Find where the given text appears and provide that cell's center as (x, y) coordinate. 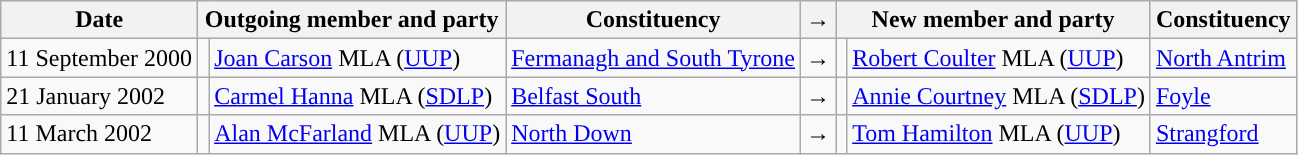
Strangford (1223, 134)
Annie Courtney MLA (SDLP) (999, 96)
North Antrim (1223, 58)
11 March 2002 (100, 134)
Fermanagh and South Tyrone (654, 58)
Robert Coulter MLA (UUP) (999, 58)
New member and party (994, 20)
Foyle (1223, 96)
Date (100, 20)
Belfast South (654, 96)
21 January 2002 (100, 96)
North Down (654, 134)
Alan McFarland MLA (UUP) (358, 134)
Joan Carson MLA (UUP) (358, 58)
Outgoing member and party (352, 20)
Carmel Hanna MLA (SDLP) (358, 96)
Tom Hamilton MLA (UUP) (999, 134)
11 September 2000 (100, 58)
